Return the (x, y) coordinate for the center point of the cell that contains the specified text.  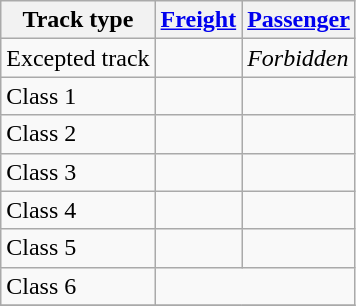
Class 3 (78, 172)
Class 5 (78, 248)
Excepted track (78, 58)
Class 4 (78, 210)
Freight (198, 20)
Forbidden (299, 58)
Track type (78, 20)
Passenger (299, 20)
Class 6 (78, 286)
Class 1 (78, 96)
Class 2 (78, 134)
